For the text-containing cell, return its midpoint in [x, y] coordinate format. 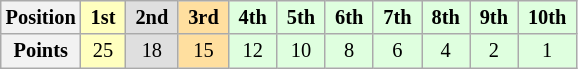
4th [253, 17]
15 [203, 51]
Points [41, 51]
4 [446, 51]
18 [152, 51]
8 [349, 51]
6th [349, 17]
10 [301, 51]
2nd [152, 17]
1st [104, 17]
10th [547, 17]
6 [397, 51]
25 [104, 51]
5th [301, 17]
Position [41, 17]
3rd [203, 17]
7th [397, 17]
8th [446, 17]
12 [253, 51]
2 [494, 51]
9th [494, 17]
1 [547, 51]
